Determine the [X, Y] coordinate at the center of the cell enclosing the given text.  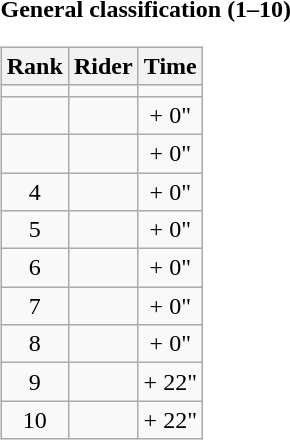
5 [34, 230]
7 [34, 306]
10 [34, 420]
8 [34, 344]
6 [34, 268]
Rank [34, 66]
9 [34, 382]
Time [170, 66]
Rider [103, 66]
4 [34, 191]
